Extract the [X, Y] coordinate from the center of the cell holding the provided text.  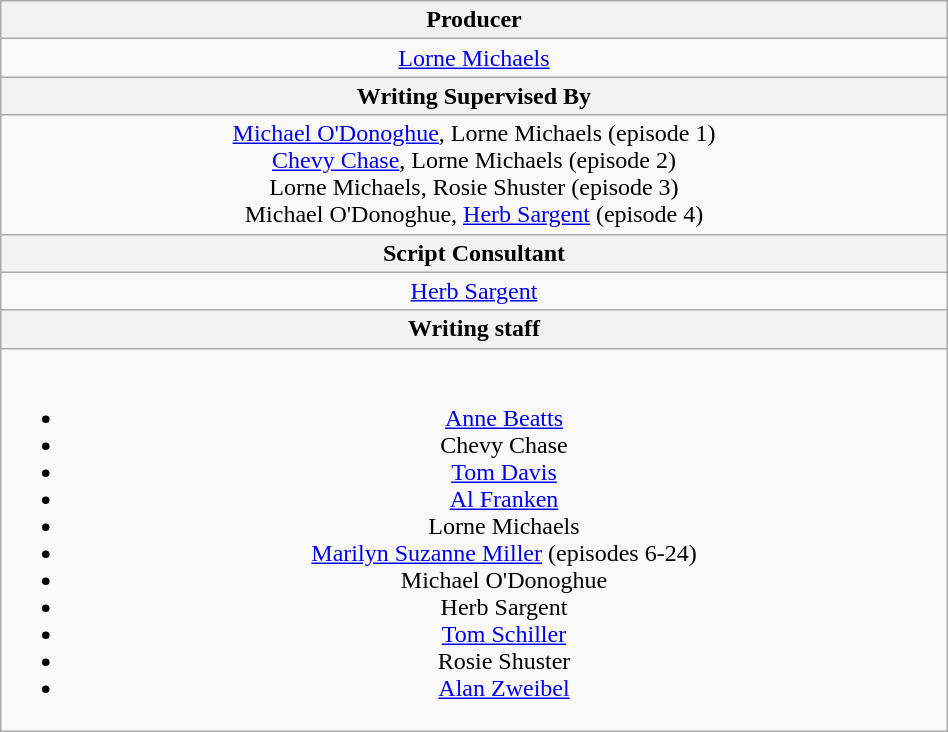
Writing Supervised By [474, 96]
Producer [474, 20]
Script Consultant [474, 253]
Lorne Michaels [474, 58]
Writing staff [474, 329]
Herb Sargent [474, 291]
